Capture the cell that displays the provided text and extract its [X, Y] central coordinate. 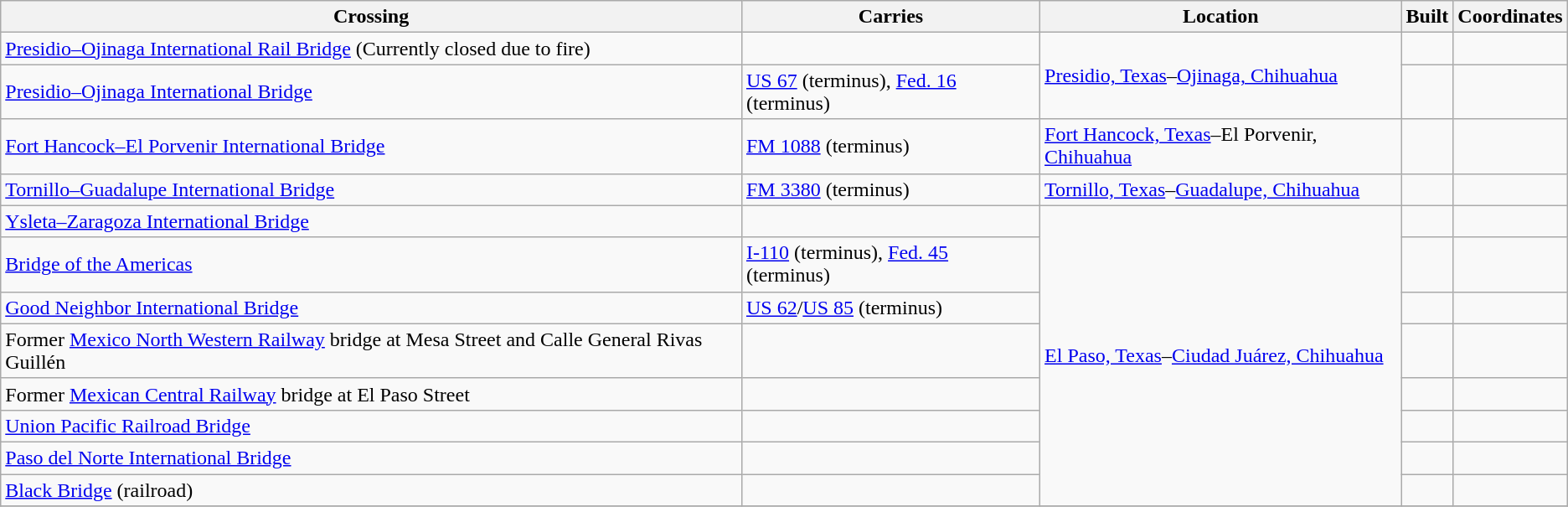
Carries [890, 17]
Union Pacific Railroad Bridge [372, 426]
Fort Hancock, Texas–El Porvenir, Chihuahua [1221, 146]
FM 1088 (terminus) [890, 146]
Former Mexico North Western Railway bridge at Mesa Street and Calle General Rivas Guillén [372, 350]
Presidio–Ojinaga International Bridge [372, 92]
Bridge of the Americas [372, 265]
Fort Hancock–El Porvenir International Bridge [372, 146]
Tornillo, Texas–Guadalupe, Chihuahua [1221, 189]
Black Bridge (railroad) [372, 490]
Tornillo–Guadalupe International Bridge [372, 189]
Presidio–Ojinaga International Rail Bridge (Currently closed due to fire) [372, 49]
Crossing [372, 17]
I-110 (terminus), Fed. 45 (terminus) [890, 265]
Paso del Norte International Bridge [372, 458]
El Paso, Texas–Ciudad Juárez, Chihuahua [1221, 355]
FM 3380 (terminus) [890, 189]
Built [1427, 17]
US 67 (terminus), Fed. 16 (terminus) [890, 92]
Location [1221, 17]
Good Neighbor International Bridge [372, 308]
Coordinates [1510, 17]
Presidio, Texas–Ojinaga, Chihuahua [1221, 75]
Former Mexican Central Railway bridge at El Paso Street [372, 394]
Ysleta–Zaragoza International Bridge [372, 221]
US 62/US 85 (terminus) [890, 308]
